Return the [X, Y] coordinate for the center point of the cell that contains the specified text.  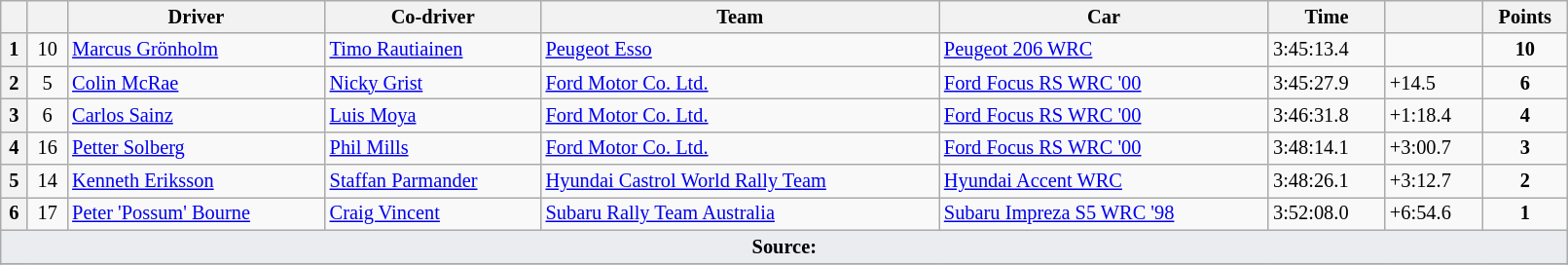
Colin McRae [196, 83]
Hyundai Castrol World Rally Team [740, 181]
Carlos Sainz [196, 115]
Marcus Grönholm [196, 50]
Peter 'Possum' Bourne [196, 213]
Subaru Impreza S5 WRC '98 [1104, 213]
Peugeot Esso [740, 50]
+3:00.7 [1434, 148]
Petter Solberg [196, 148]
3:45:13.4 [1327, 50]
Staffan Parmander [433, 181]
Subaru Rally Team Australia [740, 213]
16 [47, 148]
3:48:26.1 [1327, 181]
+3:12.7 [1434, 181]
14 [47, 181]
3:46:31.8 [1327, 115]
Phil Mills [433, 148]
+1:18.4 [1434, 115]
Points [1525, 17]
Hyundai Accent WRC [1104, 181]
Team [740, 17]
Peugeot 206 WRC [1104, 50]
Kenneth Eriksson [196, 181]
+14.5 [1434, 83]
Time [1327, 17]
Co-driver [433, 17]
+6:54.6 [1434, 213]
Source: [784, 246]
Nicky Grist [433, 83]
3:48:14.1 [1327, 148]
3:52:08.0 [1327, 213]
Timo Rautiainen [433, 50]
Luis Moya [433, 115]
Car [1104, 17]
Craig Vincent [433, 213]
3:45:27.9 [1327, 83]
17 [47, 213]
Driver [196, 17]
